Locate the cell with the specified text and output its [X, Y] center coordinate. 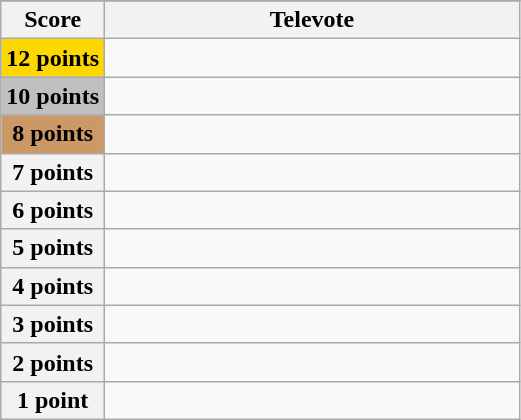
8 points [53, 134]
5 points [53, 248]
10 points [53, 96]
Score [53, 20]
6 points [53, 210]
4 points [53, 286]
7 points [53, 172]
2 points [53, 362]
Televote [312, 20]
12 points [53, 58]
3 points [53, 324]
1 point [53, 400]
